Determine the (X, Y) coordinate at the center of the cell enclosing the given text.  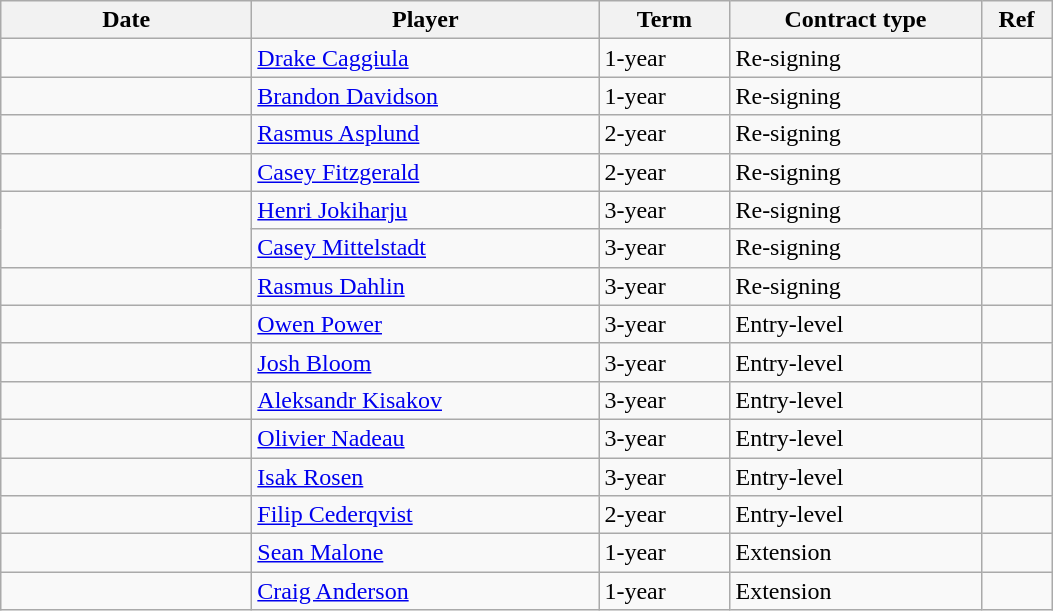
Aleksandr Kisakov (426, 400)
Rasmus Asplund (426, 134)
Rasmus Dahlin (426, 286)
Isak Rosen (426, 477)
Contract type (856, 20)
Owen Power (426, 324)
Craig Anderson (426, 591)
Josh Bloom (426, 362)
Sean Malone (426, 553)
Brandon Davidson (426, 96)
Drake Caggiula (426, 58)
Filip Cederqvist (426, 515)
Ref (1016, 20)
Casey Mittelstadt (426, 248)
Olivier Nadeau (426, 438)
Player (426, 20)
Term (664, 20)
Date (126, 20)
Henri Jokiharju (426, 210)
Casey Fitzgerald (426, 172)
